Scan for the cell matching the given text and deliver its (x, y) coordinate at center. 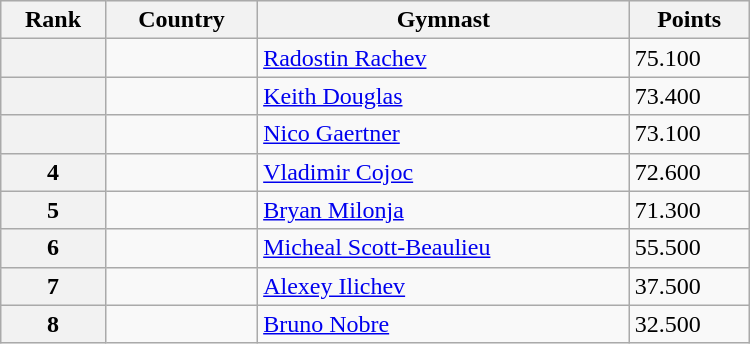
75.100 (689, 58)
4 (54, 172)
8 (54, 324)
Keith Douglas (444, 96)
73.100 (689, 134)
Radostin Rachev (444, 58)
55.500 (689, 248)
Rank (54, 20)
Vladimir Cojoc (444, 172)
Nico Gaertner (444, 134)
71.300 (689, 210)
Gymnast (444, 20)
7 (54, 286)
Micheal Scott-Beaulieu (444, 248)
5 (54, 210)
Country (181, 20)
73.400 (689, 96)
Bruno Nobre (444, 324)
Alexey Ilichev (444, 286)
Points (689, 20)
37.500 (689, 286)
Bryan Milonja (444, 210)
72.600 (689, 172)
6 (54, 248)
32.500 (689, 324)
